Scan for the cell matching the given text and deliver its (X, Y) coordinate at center. 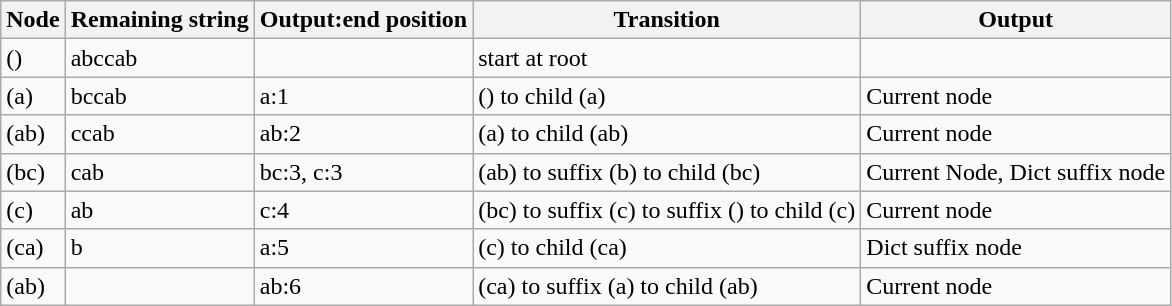
(ca) to suffix (a) to child (ab) (667, 286)
(bc) to suffix (c) to suffix () to child (c) (667, 210)
Output (1016, 20)
b (160, 248)
(ab) to suffix (b) to child (bc) (667, 172)
(c) to child (ca) (667, 248)
() (33, 58)
bc:3, c:3 (363, 172)
start at root (667, 58)
(ca) (33, 248)
(a) to child (ab) (667, 134)
a:1 (363, 96)
(bc) (33, 172)
(c) (33, 210)
ab (160, 210)
Current Node, Dict suffix node (1016, 172)
Node (33, 20)
ab:2 (363, 134)
() to child (a) (667, 96)
Dict suffix node (1016, 248)
cab (160, 172)
ab:6 (363, 286)
abccab (160, 58)
a:5 (363, 248)
c:4 (363, 210)
Output:end position (363, 20)
ccab (160, 134)
Transition (667, 20)
Remaining string (160, 20)
bccab (160, 96)
(a) (33, 96)
